Extract the [x, y] coordinate from the center of the cell holding the provided text.  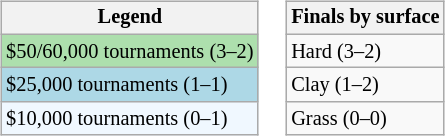
$10,000 tournaments (0–1) [130, 119]
$25,000 tournaments (1–1) [130, 85]
Legend [130, 18]
Hard (3–2) [365, 51]
$50/60,000 tournaments (3–2) [130, 51]
Grass (0–0) [365, 119]
Clay (1–2) [365, 85]
Finals by surface [365, 18]
